From the cell containing the given text, extract its center point as (X, Y) coordinate. 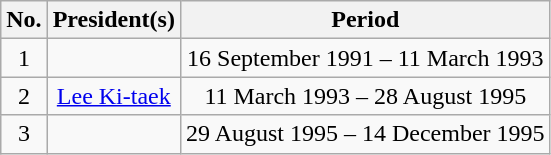
President(s) (114, 20)
1 (24, 58)
16 September 1991 – 11 March 1993 (365, 58)
2 (24, 96)
29 August 1995 – 14 December 1995 (365, 134)
No. (24, 20)
Lee Ki-taek (114, 96)
3 (24, 134)
11 March 1993 – 28 August 1995 (365, 96)
Period (365, 20)
